For the text-containing cell, return its midpoint in (x, y) coordinate format. 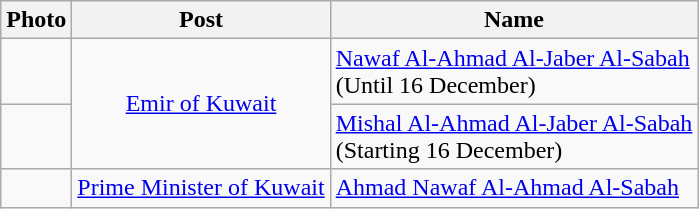
Ahmad Nawaf Al-Ahmad Al-Sabah (514, 188)
Post (201, 20)
Prime Minister of Kuwait (201, 188)
Mishal Al-Ahmad Al-Jaber Al-Sabah(Starting 16 December) (514, 136)
Name (514, 20)
Photo (36, 20)
Nawaf Al-Ahmad Al-Jaber Al-Sabah(Until 16 December) (514, 72)
Emir of Kuwait (201, 104)
